Extract the [X, Y] coordinate from the center of the cell holding the provided text.  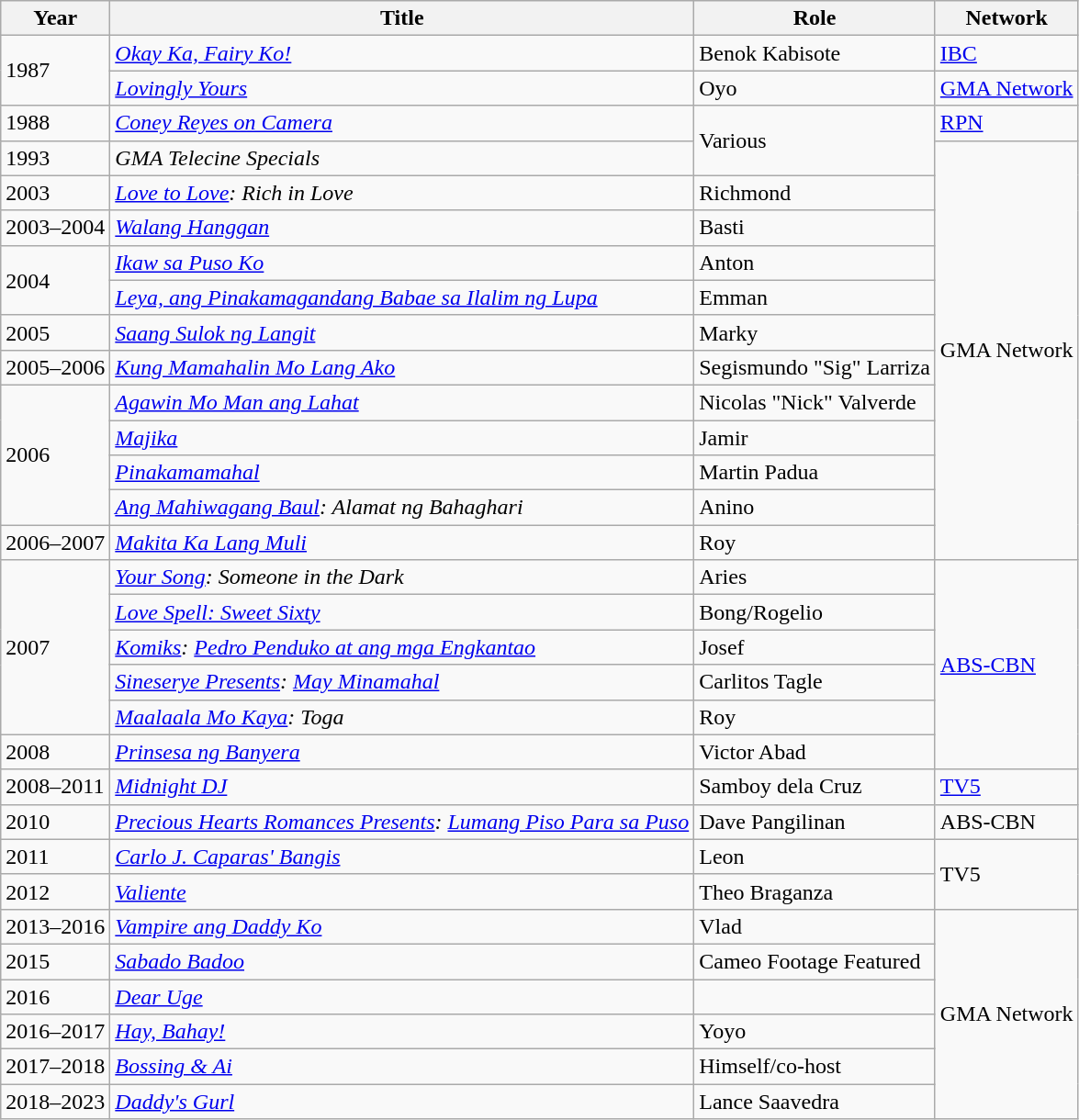
Various [815, 140]
Ikaw sa Puso Ko [402, 263]
2004 [55, 280]
Sineserye Presents: May Minamahal [402, 682]
1988 [55, 123]
Aries [815, 577]
Your Song: Someone in the Dark [402, 577]
Coney Reyes on Camera [402, 123]
Ang Mahiwagang Baul: Alamat ng Bahaghari [402, 508]
2006–2007 [55, 543]
Jamir [815, 438]
Samboy dela Cruz [815, 787]
Theo Braganza [815, 891]
Makita Ka Lang Muli [402, 543]
IBC [1006, 53]
Martin Padua [815, 473]
Precious Hearts Romances Presents: Lumang Piso Para sa Puso [402, 822]
Walang Hanggan [402, 228]
Agawin Mo Man ang Lahat [402, 402]
2008 [55, 752]
Midnight DJ [402, 787]
Leya, ang Pinakamagandang Babae sa Ilalim ng Lupa [402, 297]
2017–2018 [55, 1067]
Carlo J. Caparas' Bangis [402, 857]
Yoyo [815, 1032]
RPN [1006, 123]
Anino [815, 508]
2016 [55, 996]
Network [1006, 18]
Pinakamamahal [402, 473]
2013–2016 [55, 926]
Lance Saavedra [815, 1102]
Benok Kabisote [815, 53]
Year [55, 18]
Himself/co-host [815, 1067]
2005 [55, 332]
Basti [815, 228]
Anton [815, 263]
2016–2017 [55, 1032]
2018–2023 [55, 1102]
Komiks: Pedro Penduko at ang mga Engkantao [402, 647]
Hay, Bahay! [402, 1032]
Vlad [815, 926]
Kung Mamahalin Mo Lang Ako [402, 367]
Lovingly Yours [402, 88]
Nicolas "Nick" Valverde [815, 402]
Carlitos Tagle [815, 682]
Vampire ang Daddy Ko [402, 926]
Okay Ka, Fairy Ko! [402, 53]
Dear Uge [402, 996]
2012 [55, 891]
Love Spell: Sweet Sixty [402, 612]
Leon [815, 857]
1993 [55, 158]
2008–2011 [55, 787]
Dave Pangilinan [815, 822]
Majika [402, 438]
Sabado Badoo [402, 961]
Emman [815, 297]
Saang Sulok ng Langit [402, 332]
Bong/Rogelio [815, 612]
2011 [55, 857]
2015 [55, 961]
1987 [55, 71]
2010 [55, 822]
Prinsesa ng Banyera [402, 752]
Maalaala Mo Kaya: Toga [402, 717]
2005–2006 [55, 367]
Daddy's Gurl [402, 1102]
2003–2004 [55, 228]
Love to Love: Rich in Love [402, 193]
2003 [55, 193]
Role [815, 18]
Josef [815, 647]
2006 [55, 454]
Marky [815, 332]
Title [402, 18]
Richmond [815, 193]
Valiente [402, 891]
Oyo [815, 88]
GMA Telecine Specials [402, 158]
2007 [55, 647]
Bossing & Ai [402, 1067]
Victor Abad [815, 752]
Segismundo "Sig" Larriza [815, 367]
Cameo Footage Featured [815, 961]
